Capture the cell that displays the provided text and extract its (X, Y) central coordinate. 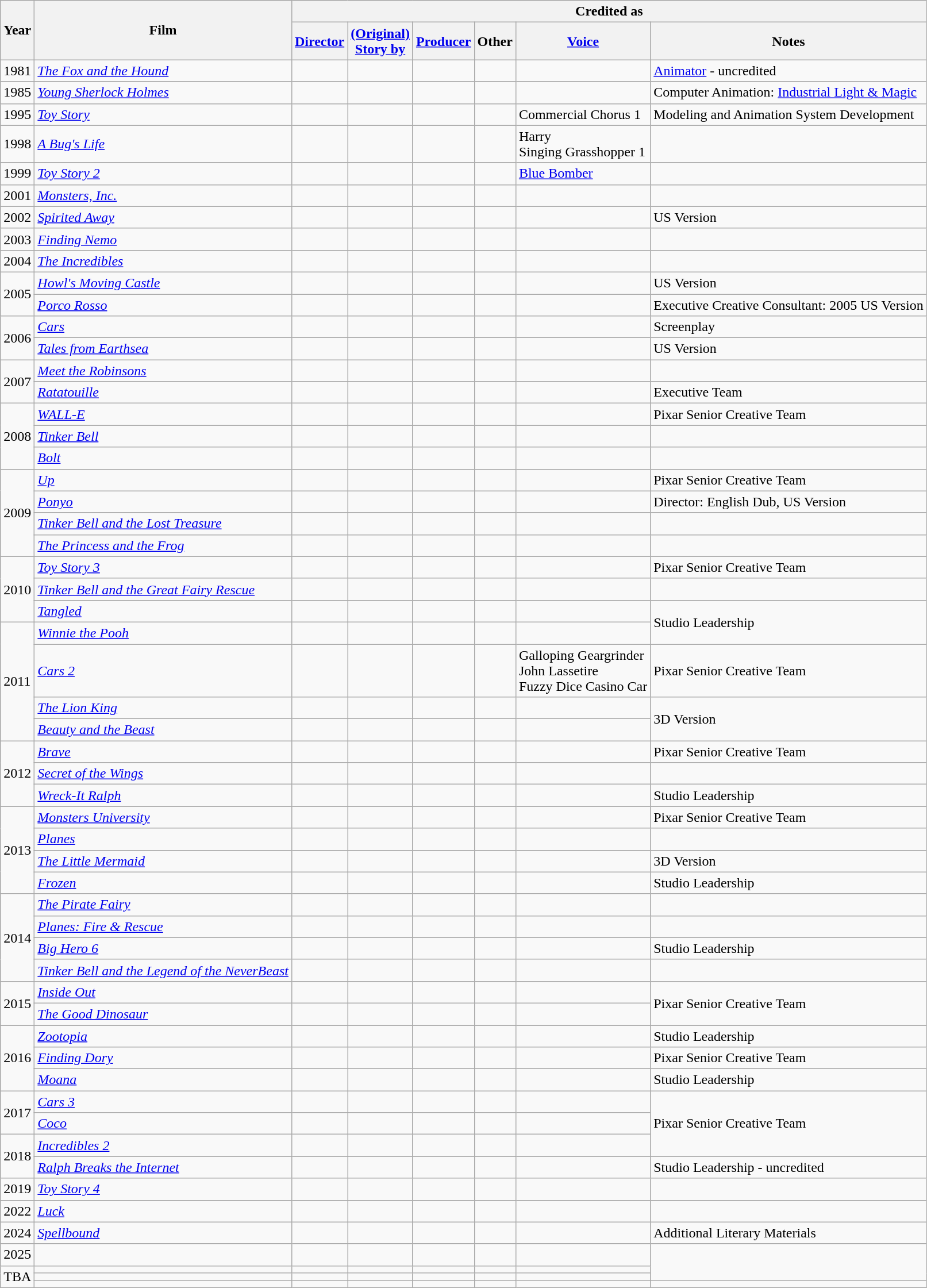
2014 (17, 937)
2006 (17, 338)
Executive Team (788, 393)
HarrySinging Grasshopper 1 (583, 144)
Toy Story 4 (163, 1189)
Producer (444, 41)
2007 (17, 382)
Coco (163, 1124)
2015 (17, 1003)
Inside Out (163, 992)
2001 (17, 195)
Toy Story (163, 114)
2011 (17, 681)
Voice (583, 41)
2002 (17, 217)
Ralph Breaks the Internet (163, 1167)
2019 (17, 1189)
2017 (17, 1113)
The Fox and the Hound (163, 71)
Ratatouille (163, 393)
Brave (163, 752)
Cars 2 (163, 670)
2004 (17, 261)
Ponyo (163, 502)
Additional Literary Materials (788, 1233)
Screenplay (788, 327)
2005 (17, 294)
Notes (788, 41)
Cars (163, 327)
Animator - uncredited (788, 71)
Young Sherlock Holmes (163, 93)
Spirited Away (163, 217)
2018 (17, 1156)
Planes (163, 839)
Tinker Bell and the Great Fairy Rescue (163, 589)
Blue Bomber (583, 174)
The Princess and the Frog (163, 545)
Toy Story 2 (163, 174)
Moana (163, 1080)
Director (320, 41)
2009 (17, 513)
Beauty and the Beast (163, 730)
Monsters University (163, 817)
Galloping GeargrinderJohn LassetireFuzzy Dice Casino Car (583, 670)
Director: English Dub, US Version (788, 502)
Modeling and Animation System Development (788, 114)
Tangled (163, 611)
Commercial Chorus 1 (583, 114)
2024 (17, 1233)
Other (495, 41)
Secret of the Wings (163, 774)
1981 (17, 71)
The Little Mermaid (163, 861)
Winnie the Pooh (163, 633)
Film (163, 30)
Cars 3 (163, 1102)
Finding Nemo (163, 239)
Luck (163, 1211)
Tinker Bell (163, 436)
Planes: Fire & Rescue (163, 926)
Executive Creative Consultant: 2005 US Version (788, 305)
Big Hero 6 (163, 948)
TBA (17, 1277)
WALL-E (163, 414)
(Original)Story by (380, 41)
The Lion King (163, 708)
Spellbound (163, 1233)
A Bug's Life (163, 144)
2008 (17, 436)
Zootopia (163, 1036)
Studio Leadership - uncredited (788, 1167)
Porco Rosso (163, 305)
Year (17, 30)
2013 (17, 850)
The Good Dinosaur (163, 1014)
Incredibles 2 (163, 1145)
2003 (17, 239)
The Pirate Fairy (163, 905)
Monsters, Inc. (163, 195)
The Incredibles (163, 261)
Wreck-It Ralph (163, 795)
2016 (17, 1058)
Howl's Moving Castle (163, 283)
1998 (17, 144)
Computer Animation: Industrial Light & Magic (788, 93)
2022 (17, 1211)
2010 (17, 589)
1995 (17, 114)
1999 (17, 174)
2012 (17, 774)
Credited as (609, 11)
Up (163, 480)
Tales from Earthsea (163, 349)
Frozen (163, 883)
Tinker Bell and the Lost Treasure (163, 524)
Meet the Robinsons (163, 371)
1985 (17, 93)
Tinker Bell and the Legend of the NeverBeast (163, 970)
Finding Dory (163, 1058)
Bolt (163, 458)
Toy Story 3 (163, 567)
2025 (17, 1255)
